Pinpoint the cell where the given text exists, returning its [x, y] midpoint coordinate. 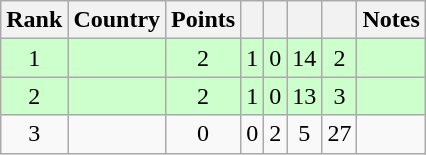
Notes [391, 20]
Rank [34, 20]
27 [340, 134]
14 [304, 58]
13 [304, 96]
Points [204, 20]
Country [117, 20]
5 [304, 134]
